Scan for the cell matching the given text and deliver its [X, Y] coordinate at center. 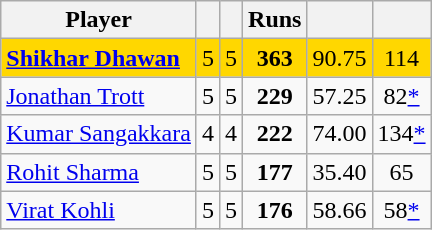
Player [99, 20]
Kumar Sangakkara [99, 134]
Rohit Sharma [99, 172]
Virat Kohli [99, 210]
82* [402, 96]
Shikhar Dhawan [99, 58]
65 [402, 172]
Jonathan Trott [99, 96]
229 [275, 96]
176 [275, 210]
58* [402, 210]
114 [402, 58]
90.75 [340, 58]
58.66 [340, 210]
134* [402, 134]
Runs [275, 20]
57.25 [340, 96]
177 [275, 172]
74.00 [340, 134]
363 [275, 58]
35.40 [340, 172]
222 [275, 134]
